Provide the [x, y] coordinate of the cell's center where the given text is located.  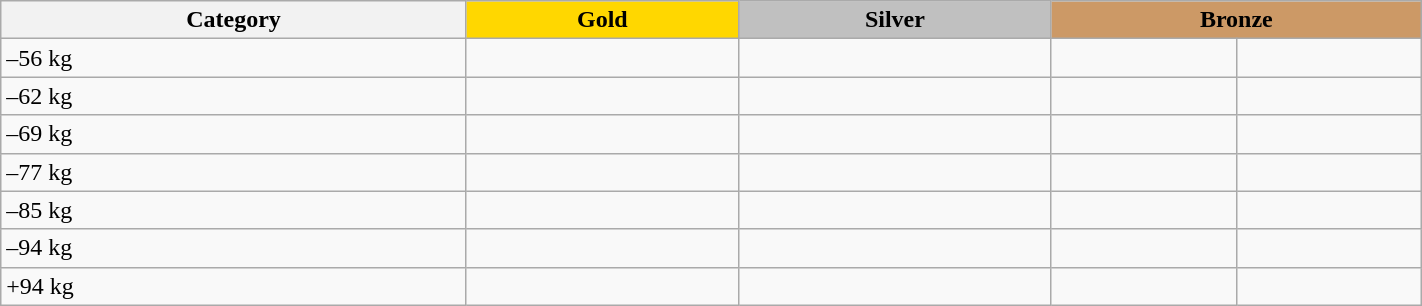
–62 kg [234, 96]
–77 kg [234, 172]
Gold [602, 20]
Silver [894, 20]
–56 kg [234, 58]
Category [234, 20]
–94 kg [234, 248]
+94 kg [234, 286]
–85 kg [234, 210]
Bronze [1236, 20]
–69 kg [234, 134]
